Locate the cell with the specified text and output its (X, Y) center coordinate. 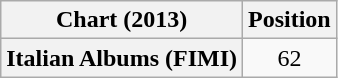
Position (290, 20)
Chart (2013) (122, 20)
62 (290, 58)
Italian Albums (FIMI) (122, 58)
